Return the [X, Y] coordinate for the center point of the cell that contains the specified text.  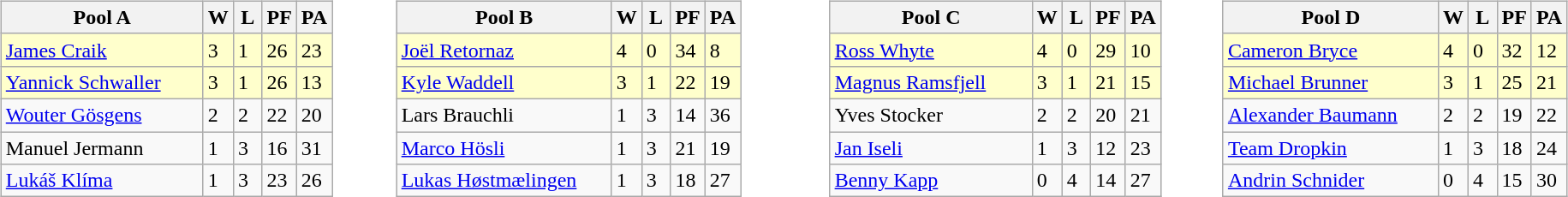
Team Dropkin [1331, 148]
16 [279, 148]
Jan Iseli [931, 148]
Wouter Gösgens [102, 115]
Andrin Schnider [1331, 181]
30 [1548, 181]
Yves Stocker [931, 115]
32 [1514, 50]
Benny Kapp [931, 181]
Michael Brunner [1331, 82]
Pool A [102, 17]
Alexander Baumann [1331, 115]
Lars Brauchli [504, 115]
Magnus Ramsfjell [931, 82]
36 [723, 115]
34 [688, 50]
Cameron Bryce [1331, 50]
10 [1142, 50]
Manuel Jermann [102, 148]
Pool D [1331, 17]
Joël Retornaz [504, 50]
29 [1108, 50]
8 [723, 50]
Pool B [504, 17]
24 [1548, 148]
Lukáš Klíma [102, 181]
Pool C [931, 17]
Lukas Høstmælingen [504, 181]
31 [313, 148]
Ross Whyte [931, 50]
Kyle Waddell [504, 82]
Marco Hösli [504, 148]
25 [1514, 82]
James Craik [102, 50]
13 [313, 82]
Yannick Schwaller [102, 82]
